Return [x, y] of the center of cell containing provided text 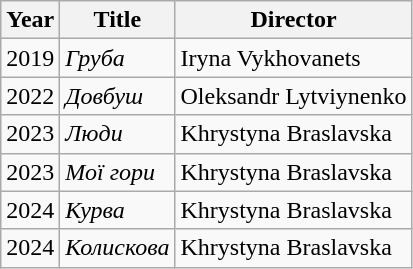
2019 [30, 58]
2022 [30, 96]
Year [30, 20]
Мої гори [118, 172]
Курва [118, 210]
Колискова [118, 248]
Oleksandr Lytviynenko [294, 96]
Люди [118, 134]
Груба [118, 58]
Iryna Vykhovanets [294, 58]
Довбуш [118, 96]
Director [294, 20]
Title [118, 20]
